Detect which cell encompasses the target text, then output its (x, y) center coordinate. 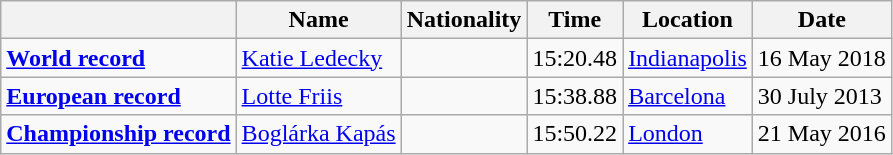
16 May 2018 (822, 58)
30 July 2013 (822, 96)
Date (822, 20)
European record (118, 96)
World record (118, 58)
Time (575, 20)
15:20.48 (575, 58)
15:38.88 (575, 96)
London (688, 134)
Nationality (464, 20)
Championship record (118, 134)
Location (688, 20)
Indianapolis (688, 58)
21 May 2016 (822, 134)
Name (318, 20)
Boglárka Kapás (318, 134)
Katie Ledecky (318, 58)
Barcelona (688, 96)
15:50.22 (575, 134)
Lotte Friis (318, 96)
